Return the (x, y) coordinate for the center point of the cell that contains the specified text.  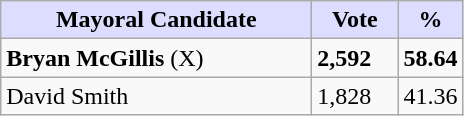
David Smith (156, 96)
58.64 (430, 58)
1,828 (355, 96)
% (430, 20)
Mayoral Candidate (156, 20)
Vote (355, 20)
2,592 (355, 58)
Bryan McGillis (X) (156, 58)
41.36 (430, 96)
